Extract the (X, Y) coordinate from the center of the cell holding the provided text.  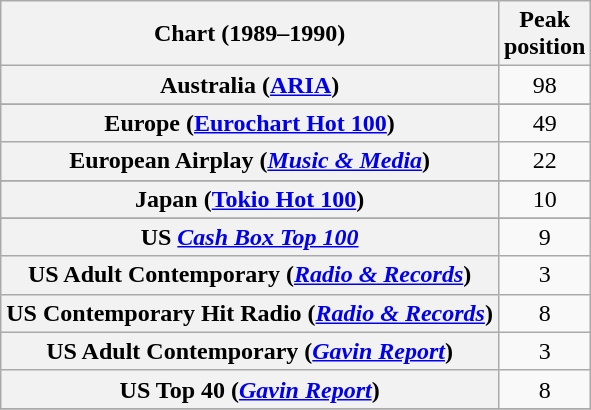
US Adult Contemporary (Radio & Records) (250, 275)
European Airplay (Music & Media) (250, 161)
Japan (Tokio Hot 100) (250, 199)
US Contemporary Hit Radio (Radio & Records) (250, 313)
9 (544, 237)
10 (544, 199)
49 (544, 123)
US Adult Contemporary (Gavin Report) (250, 351)
Peakposition (544, 34)
Chart (1989–1990) (250, 34)
Europe (Eurochart Hot 100) (250, 123)
Australia (ARIA) (250, 85)
US Cash Box Top 100 (250, 237)
US Top 40 (Gavin Report) (250, 389)
22 (544, 161)
98 (544, 85)
